Identify which cell holds the provided text, then report its [x, y] central coordinate. 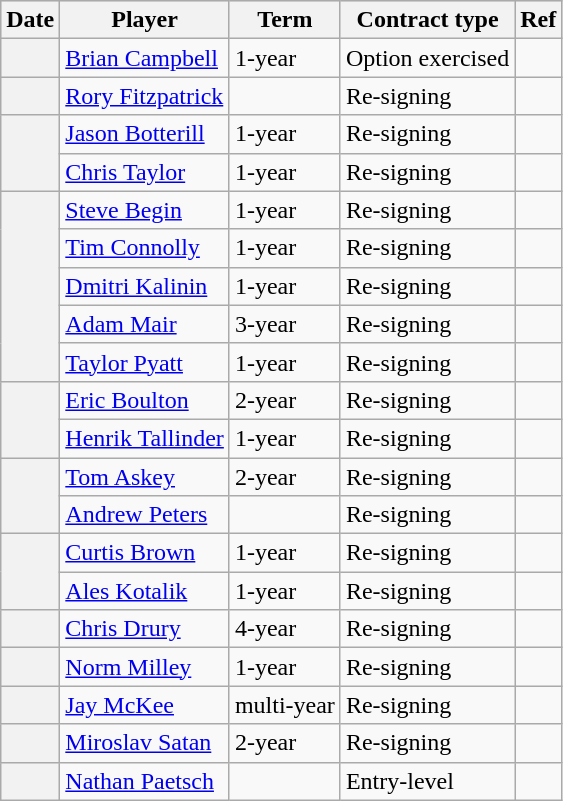
Player [145, 20]
Term [284, 20]
Chris Taylor [145, 172]
Ref [538, 20]
Chris Drury [145, 629]
Adam Mair [145, 324]
Tim Connolly [145, 248]
Steve Begin [145, 210]
Brian Campbell [145, 58]
Option exercised [427, 58]
multi-year [284, 705]
Norm Milley [145, 667]
Henrik Tallinder [145, 438]
Contract type [427, 20]
Tom Askey [145, 477]
3-year [284, 324]
Entry-level [427, 781]
4-year [284, 629]
Eric Boulton [145, 400]
Date [30, 20]
Taylor Pyatt [145, 362]
Dmitri Kalinin [145, 286]
Rory Fitzpatrick [145, 96]
Miroslav Satan [145, 743]
Jason Botterill [145, 134]
Nathan Paetsch [145, 781]
Curtis Brown [145, 553]
Ales Kotalik [145, 591]
Jay McKee [145, 705]
Andrew Peters [145, 515]
